Detect which cell encompasses the target text, then output its (X, Y) center coordinate. 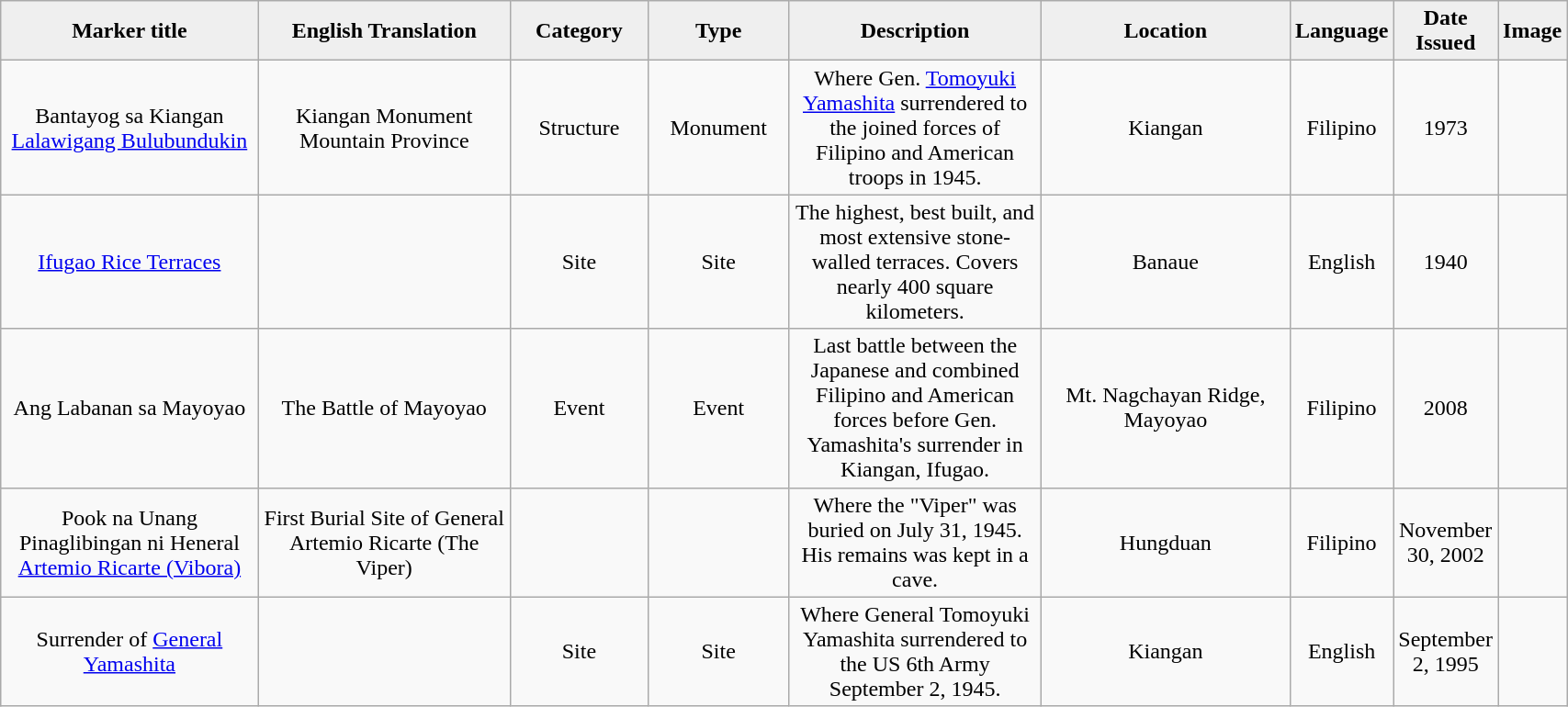
Image (1532, 31)
Pook na Unang Pinaglibingan ni Heneral Artemio Ricarte (Vibora) (130, 542)
1973 (1446, 128)
Where the "Viper" was buried on July 31, 1945. His remains was kept in a cave. (915, 542)
1940 (1446, 262)
September 2, 1995 (1446, 652)
Date Issued (1446, 31)
Ang Labanan sa Mayoyao (130, 408)
Mt. Nagchayan Ridge, Mayoyao (1165, 408)
Structure (579, 128)
Hungduan (1165, 542)
Kiangan MonumentMountain Province (384, 128)
First Burial Site of General Artemio Ricarte (The Viper) (384, 542)
Description (915, 31)
The highest, best built, and most extensive stone-walled terraces. Covers nearly 400 square kilometers. (915, 262)
Where General Tomoyuki Yamashita surrendered to the US 6th Army September 2, 1945. (915, 652)
The Battle of Mayoyao (384, 408)
Surrender of General Yamashita (130, 652)
Language (1341, 31)
Bantayog sa KianganLalawigang Bulubundukin (130, 128)
Monument (718, 128)
Banaue (1165, 262)
Ifugao Rice Terraces (130, 262)
Location (1165, 31)
English Translation (384, 31)
November 30, 2002 (1446, 542)
Last battle between the Japanese and combined Filipino and American forces before Gen. Yamashita's surrender in Kiangan, Ifugao. (915, 408)
Category (579, 31)
Type (718, 31)
2008 (1446, 408)
Marker title (130, 31)
Where Gen. Tomoyuki Yamashita surrendered to the joined forces of Filipino and American troops in 1945. (915, 128)
